Find where the given text appears and provide that cell's center as (X, Y) coordinate. 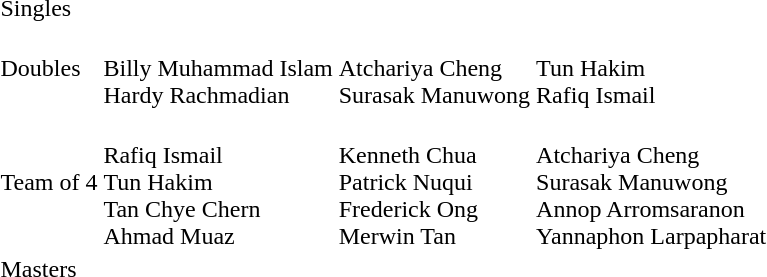
Kenneth ChuaPatrick NuquiFrederick OngMerwin Tan (434, 182)
Rafiq IsmailTun HakimTan Chye ChernAhmad Muaz (218, 182)
Billy Muhammad IslamHardy Rachmadian (218, 68)
Atchariya ChengSurasak Manuwong (434, 68)
